Detect which cell encompasses the target text, then output its [x, y] center coordinate. 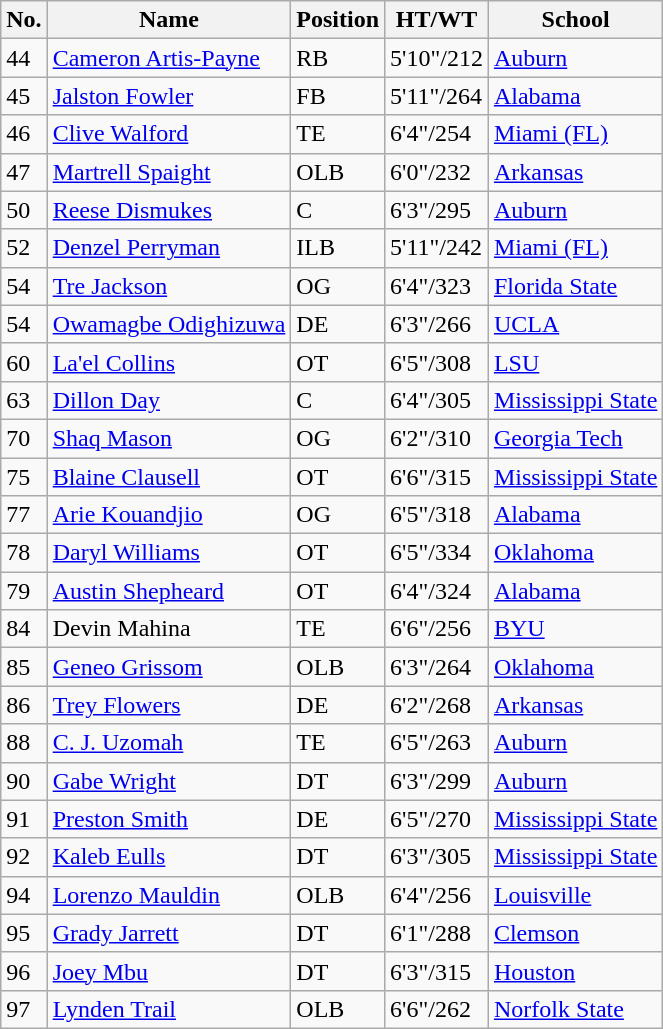
Norfolk State [575, 1009]
LSU [575, 362]
HT/WT [437, 20]
Houston [575, 971]
52 [24, 248]
Geneo Grissom [169, 667]
La'el Collins [169, 362]
Reese Dismukes [169, 210]
Joey Mbu [169, 971]
86 [24, 705]
Shaq Mason [169, 438]
Daryl Williams [169, 553]
50 [24, 210]
Kaleb Eulls [169, 857]
Martrell Spaight [169, 172]
90 [24, 781]
85 [24, 667]
Position [338, 20]
Devin Mahina [169, 629]
6'1"/288 [437, 933]
45 [24, 96]
6'6"/262 [437, 1009]
70 [24, 438]
6'5"/318 [437, 515]
88 [24, 743]
Clive Walford [169, 134]
6'4"/324 [437, 591]
5'11"/264 [437, 96]
95 [24, 933]
6'4"/305 [437, 400]
Arie Kouandjio [169, 515]
RB [338, 58]
No. [24, 20]
46 [24, 134]
Trey Flowers [169, 705]
Blaine Clausell [169, 477]
6'6"/256 [437, 629]
75 [24, 477]
Lynden Trail [169, 1009]
6'4"/254 [437, 134]
Louisville [575, 895]
6'4"/256 [437, 895]
Georgia Tech [575, 438]
94 [24, 895]
Austin Shepheard [169, 591]
Name [169, 20]
Grady Jarrett [169, 933]
6'3"/305 [437, 857]
79 [24, 591]
6'3"/266 [437, 324]
6'2"/310 [437, 438]
Preston Smith [169, 819]
Tre Jackson [169, 286]
84 [24, 629]
Jalston Fowler [169, 96]
6'3"/315 [437, 971]
School [575, 20]
6'2"/268 [437, 705]
60 [24, 362]
63 [24, 400]
C. J. Uzomah [169, 743]
ILB [338, 248]
Clemson [575, 933]
Cameron Artis-Payne [169, 58]
92 [24, 857]
6'4"/323 [437, 286]
6'3"/299 [437, 781]
97 [24, 1009]
Dillon Day [169, 400]
6'5"/270 [437, 819]
5'11"/242 [437, 248]
96 [24, 971]
Florida State [575, 286]
77 [24, 515]
6'3"/295 [437, 210]
47 [24, 172]
Owamagbe Odighizuwa [169, 324]
91 [24, 819]
Lorenzo Mauldin [169, 895]
Gabe Wright [169, 781]
6'0"/232 [437, 172]
6'5"/308 [437, 362]
UCLA [575, 324]
6'5"/263 [437, 743]
78 [24, 553]
44 [24, 58]
Denzel Perryman [169, 248]
6'6"/315 [437, 477]
5'10"/212 [437, 58]
BYU [575, 629]
6'3"/264 [437, 667]
FB [338, 96]
6'5"/334 [437, 553]
